Find where the given text appears and provide that cell's center as (X, Y) coordinate. 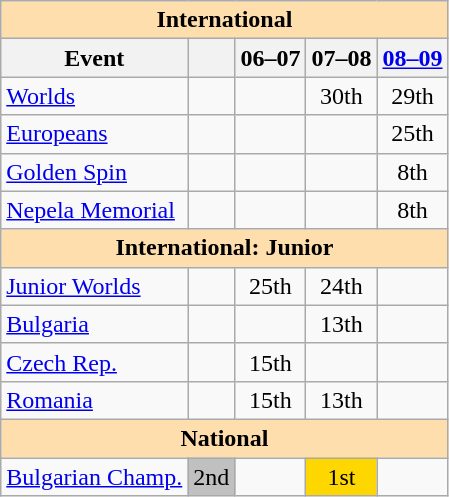
National (224, 438)
08–09 (412, 58)
Czech Rep. (94, 362)
29th (412, 96)
24th (342, 286)
International: Junior (224, 248)
Worlds (94, 96)
30th (342, 96)
Golden Spin (94, 172)
Bulgarian Champ. (94, 477)
Nepela Memorial (94, 210)
2nd (212, 477)
Bulgaria (94, 324)
International (224, 20)
06–07 (270, 58)
1st (342, 477)
07–08 (342, 58)
Romania (94, 400)
Junior Worlds (94, 286)
Event (94, 58)
Europeans (94, 134)
